Find where the given text appears and provide that cell's center as [X, Y] coordinate. 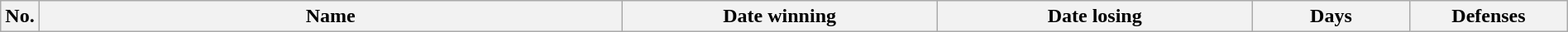
Defenses [1489, 16]
No. [20, 16]
Name [331, 16]
Date losing [1095, 16]
Date winning [779, 16]
Days [1331, 16]
